Scan for the cell matching the given text and deliver its [X, Y] coordinate at center. 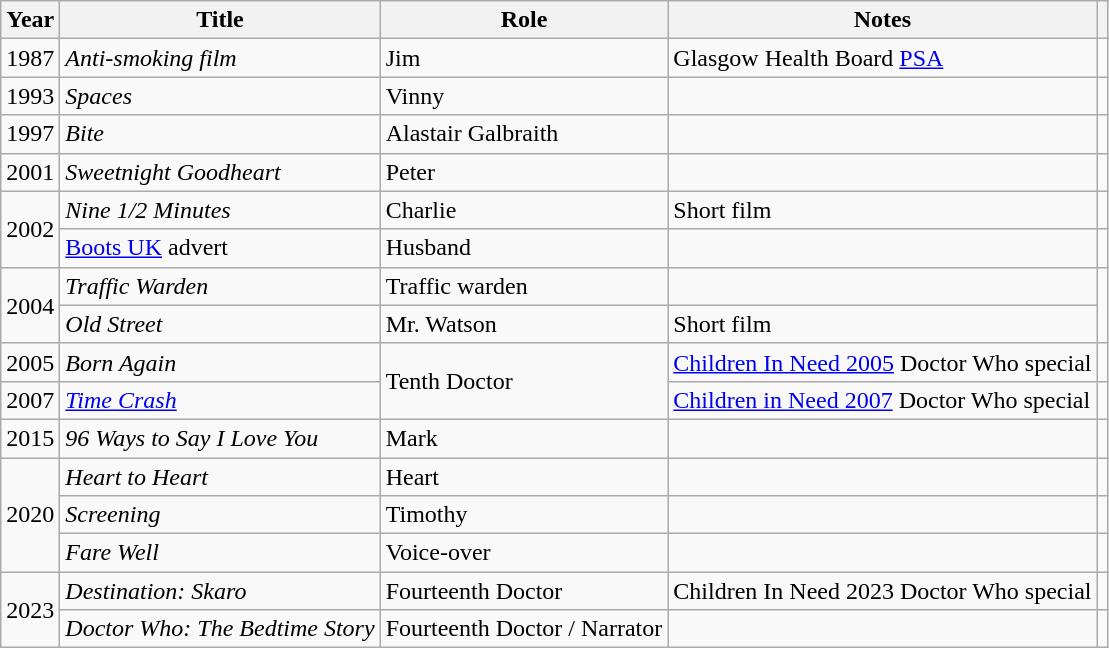
Jim [524, 58]
Role [524, 20]
Children In Need 2005 Doctor Who special [882, 362]
Children in Need 2007 Doctor Who special [882, 400]
Year [30, 20]
2005 [30, 362]
Timothy [524, 515]
Fourteenth Doctor [524, 591]
2020 [30, 515]
Doctor Who: The Bedtime Story [220, 629]
1993 [30, 96]
Mark [524, 438]
Sweetnight Goodheart [220, 172]
Heart [524, 477]
Time Crash [220, 400]
Vinny [524, 96]
Heart to Heart [220, 477]
Mr. Watson [524, 324]
Old Street [220, 324]
96 Ways to Say I Love You [220, 438]
Bite [220, 134]
Glasgow Health Board PSA [882, 58]
Traffic Warden [220, 286]
Traffic warden [524, 286]
Destination: Skaro [220, 591]
Fare Well [220, 553]
1987 [30, 58]
Screening [220, 515]
Nine 1/2 Minutes [220, 210]
Anti-smoking film [220, 58]
2007 [30, 400]
Husband [524, 248]
Notes [882, 20]
1997 [30, 134]
Tenth Doctor [524, 381]
Voice-over [524, 553]
Charlie [524, 210]
Spaces [220, 96]
Fourteenth Doctor / Narrator [524, 629]
Peter [524, 172]
Children In Need 2023 Doctor Who special [882, 591]
Born Again [220, 362]
2015 [30, 438]
2001 [30, 172]
Boots UK advert [220, 248]
Title [220, 20]
2004 [30, 305]
2002 [30, 229]
2023 [30, 610]
Alastair Galbraith [524, 134]
